Identify which cell holds the provided text, then report its [x, y] central coordinate. 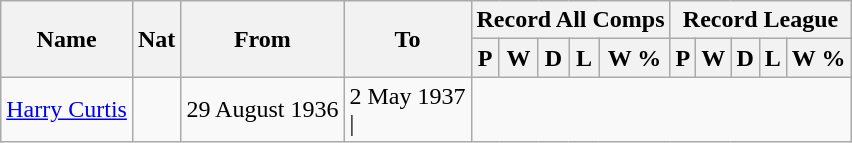
Harry Curtis [67, 110]
To [408, 39]
Record All Comps [570, 20]
2 May 1937| [408, 110]
29 August 1936 [262, 110]
From [262, 39]
Name [67, 39]
Nat [156, 39]
Record League [760, 20]
